Output the [X, Y] coordinate of the center of the cell containing the given text.  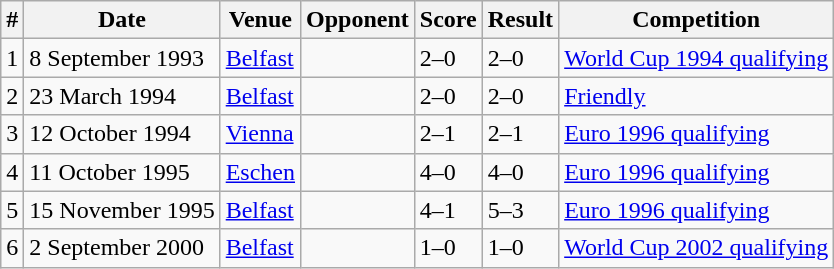
15 November 1995 [122, 210]
Opponent [358, 20]
1 [12, 58]
4–1 [448, 210]
Friendly [696, 96]
8 September 1993 [122, 58]
2 September 2000 [122, 248]
6 [12, 248]
5 [12, 210]
3 [12, 134]
Competition [696, 20]
Vienna [260, 134]
11 October 1995 [122, 172]
Date [122, 20]
Venue [260, 20]
World Cup 2002 qualifying [696, 248]
5–3 [520, 210]
4 [12, 172]
23 March 1994 [122, 96]
Score [448, 20]
# [12, 20]
World Cup 1994 qualifying [696, 58]
2 [12, 96]
Result [520, 20]
Eschen [260, 172]
12 October 1994 [122, 134]
